Output the (X, Y) coordinate of the center of the cell containing the given text.  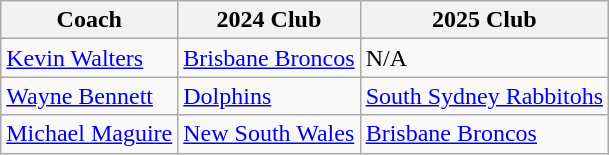
Wayne Bennett (90, 96)
South Sydney Rabbitohs (484, 96)
Coach (90, 20)
2025 Club (484, 20)
Dolphins (269, 96)
Kevin Walters (90, 58)
N/A (484, 58)
2024 Club (269, 20)
Michael Maguire (90, 134)
New South Wales (269, 134)
